Capture the cell that displays the provided text and extract its [X, Y] central coordinate. 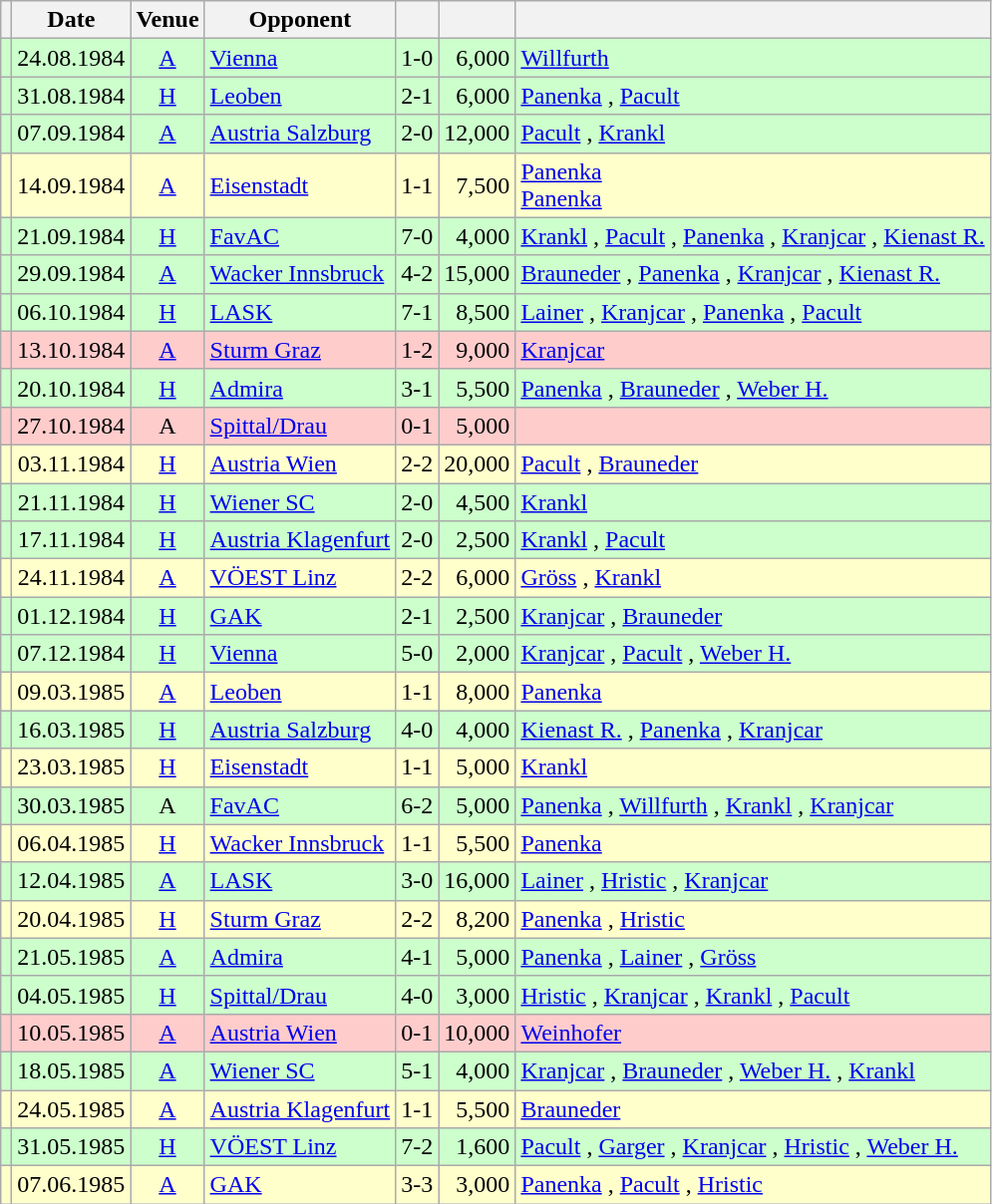
Brauneder , Panenka , Kranjcar , Kienast R. [753, 274]
7,500 [477, 185]
Willfurth [753, 58]
Pacult , Garger , Kranjcar , Hristic , Weber H. [753, 1147]
27.10.1984 [72, 426]
24.08.1984 [72, 58]
Panenka , Brauneder , Weber H. [753, 388]
07.06.1985 [72, 1185]
5-0 [417, 654]
20,000 [477, 463]
14.09.1984 [72, 185]
5-1 [417, 1070]
12,000 [477, 134]
03.11.1984 [72, 463]
Kienast R. , Panenka , Kranjcar [753, 730]
3-3 [417, 1185]
4,500 [477, 501]
21.05.1985 [72, 957]
24.11.1984 [72, 578]
1,600 [477, 1147]
3-1 [417, 388]
Panenka , Pacult , Hristic [753, 1185]
Venue [167, 20]
16.03.1985 [72, 730]
31.05.1985 [72, 1147]
21.09.1984 [72, 236]
Kranjcar , Brauneder [753, 616]
23.03.1985 [72, 767]
07.12.1984 [72, 654]
1-0 [417, 58]
01.12.1984 [72, 616]
7-0 [417, 236]
Hristic , Kranjcar , Krankl , Pacult [753, 995]
12.04.1985 [72, 881]
2,000 [477, 654]
Pacult , Brauneder [753, 463]
Date [72, 20]
Lainer , Hristic , Kranjcar [753, 881]
3-0 [417, 881]
Weinhofer [753, 1033]
Lainer , Kranjcar , Panenka , Pacult [753, 312]
Kranjcar , Brauneder , Weber H. , Krankl [753, 1070]
7-2 [417, 1147]
8,200 [477, 919]
04.05.1985 [72, 995]
24.05.1985 [72, 1109]
Panenka , Willfurth , Krankl , Kranjcar [753, 805]
Brauneder [753, 1109]
31.08.1984 [72, 96]
Panenka , Pacult [753, 96]
Kranjcar [753, 350]
10,000 [477, 1033]
4-2 [417, 274]
06.04.1985 [72, 843]
09.03.1985 [72, 692]
20.04.1985 [72, 919]
7-1 [417, 312]
17.11.1984 [72, 540]
6-2 [417, 805]
Panenka Panenka [753, 185]
06.10.1984 [72, 312]
Panenka , Lainer , Gröss [753, 957]
Kranjcar , Pacult , Weber H. [753, 654]
Pacult , Krankl [753, 134]
16,000 [477, 881]
15,000 [477, 274]
Opponent [300, 20]
8,000 [477, 692]
Krankl , Pacult [753, 540]
Gröss , Krankl [753, 578]
Krankl , Pacult , Panenka , Kranjcar , Kienast R. [753, 236]
10.05.1985 [72, 1033]
21.11.1984 [72, 501]
1-2 [417, 350]
4-1 [417, 957]
18.05.1985 [72, 1070]
20.10.1984 [72, 388]
07.09.1984 [72, 134]
30.03.1985 [72, 805]
Panenka , Hristic [753, 919]
29.09.1984 [72, 274]
8,500 [477, 312]
13.10.1984 [72, 350]
9,000 [477, 350]
